From the cell containing the given text, extract its center point as (X, Y) coordinate. 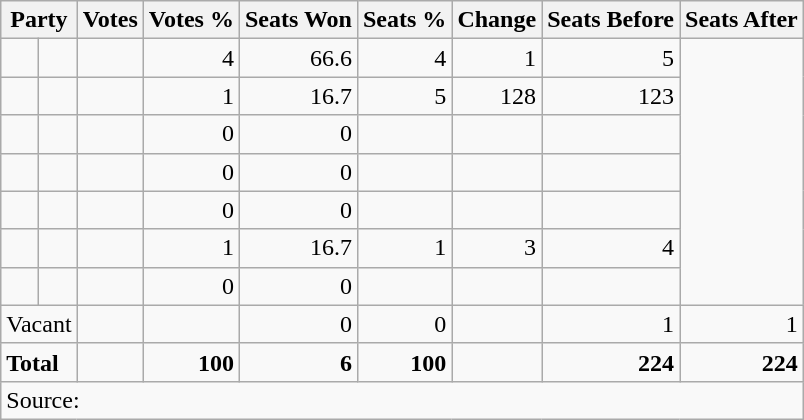
6 (298, 362)
Seats Won (298, 20)
128 (497, 96)
Change (497, 20)
3 (497, 248)
Source: (402, 400)
Seats % (404, 20)
Party (39, 20)
Seats After (742, 20)
Votes % (191, 20)
Vacant (39, 324)
Seats Before (611, 20)
123 (611, 96)
66.6 (298, 58)
Total (39, 362)
Votes (110, 20)
